Identify which cell holds the provided text, then report its [X, Y] central coordinate. 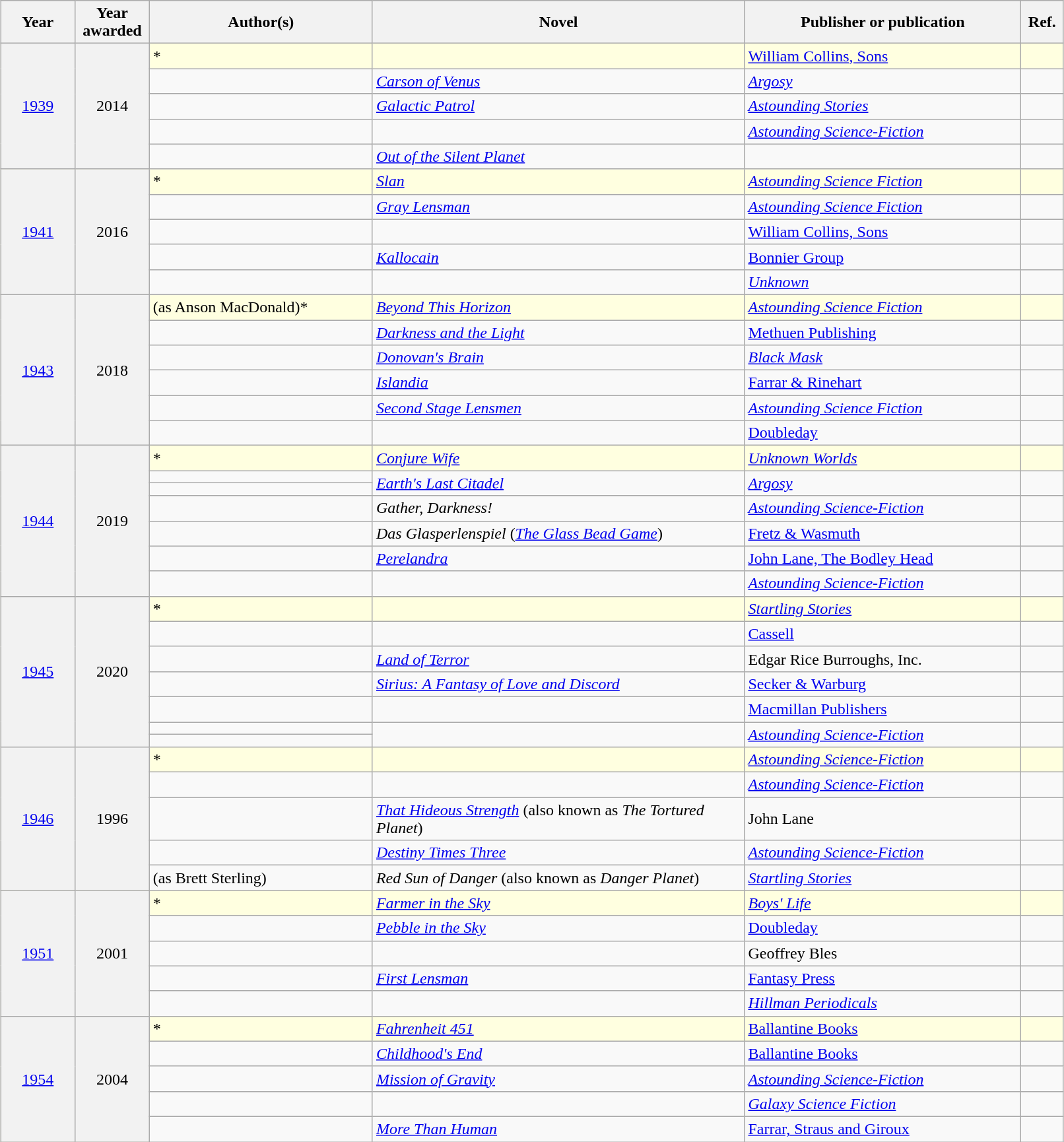
Fretz & Wasmuth [883, 533]
Second Stage Lensmen [558, 408]
Darkness and the Light [558, 332]
Boys' Life [883, 903]
2018 [112, 370]
Beyond This Horizon [558, 307]
Pebble in the Sky [558, 928]
Sirius: A Fantasy of Love and Discord [558, 684]
Secker & Warburg [883, 684]
Black Mask [883, 358]
1996 [112, 819]
Novel [558, 22]
2001 [112, 953]
Cassell [883, 634]
Galaxy Science Fiction [883, 1104]
1945 [38, 671]
2020 [112, 671]
Gray Lensman [558, 207]
Methuen Publishing [883, 332]
1941 [38, 232]
Macmillan Publishers [883, 709]
Fantasy Press [883, 978]
Destiny Times Three [558, 853]
More Than Human [558, 1129]
1954 [38, 1079]
Red Sun of Danger (also known as Danger Planet) [558, 878]
1939 [38, 106]
Fahrenheit 451 [558, 1028]
Donovan's Brain [558, 358]
Publisher or publication [883, 22]
1944 [38, 521]
Childhood's End [558, 1054]
Mission of Gravity [558, 1079]
Farmer in the Sky [558, 903]
Carson of Venus [558, 81]
2019 [112, 521]
1951 [38, 953]
2004 [112, 1079]
Islandia [558, 383]
Year [38, 22]
1946 [38, 819]
Astounding Stories [883, 106]
Bonnier Group [883, 257]
Perelandra [558, 558]
Galactic Patrol [558, 106]
Earth's Last Citadel [558, 483]
Land of Terror [558, 659]
Farrar & Rinehart [883, 383]
1943 [38, 370]
2014 [112, 106]
Gather, Darkness! [558, 508]
Out of the Silent Planet [558, 156]
Das Glasperlenspiel (The Glass Bead Game) [558, 533]
That Hideous Strength (also known as The Tortured Planet) [558, 819]
Hillman Periodicals [883, 1003]
Farrar, Straus and Giroux [883, 1129]
Geoffrey Bles [883, 953]
Unknown Worlds [883, 458]
Year awarded [112, 22]
Unknown [883, 282]
Edgar Rice Burroughs, Inc. [883, 659]
(as Brett Sterling) [261, 878]
First Lensman [558, 978]
2016 [112, 232]
Conjure Wife [558, 458]
Ref. [1042, 22]
Kallocain [558, 257]
(as Anson MacDonald)* [261, 307]
John Lane, The Bodley Head [883, 558]
John Lane [883, 819]
Slan [558, 182]
Author(s) [261, 22]
